Search for the cell housing the specified text and yield its (x, y) center coordinate. 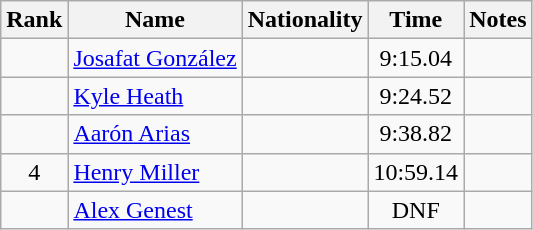
Name (155, 20)
10:59.14 (416, 172)
Josafat González (155, 58)
Aarón Arias (155, 134)
Notes (498, 20)
Nationality (305, 20)
Henry Miller (155, 172)
Alex Genest (155, 210)
9:15.04 (416, 58)
Time (416, 20)
9:38.82 (416, 134)
Kyle Heath (155, 96)
4 (34, 172)
DNF (416, 210)
9:24.52 (416, 96)
Rank (34, 20)
